Locate the cell with the specified text and output its (X, Y) center coordinate. 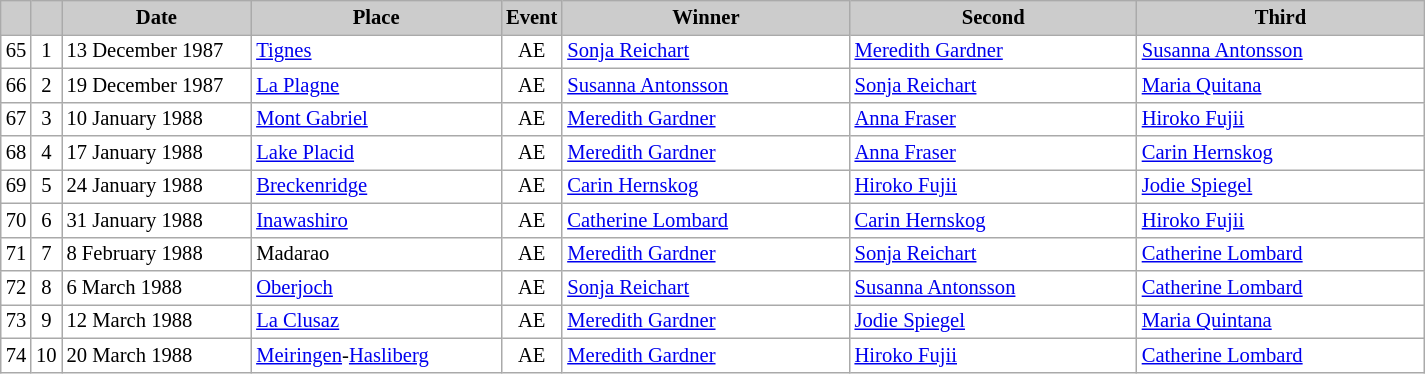
19 December 1987 (157, 85)
3 (46, 119)
8 February 1988 (157, 254)
4 (46, 153)
72 (16, 287)
73 (16, 321)
8 (46, 287)
Place (376, 17)
69 (16, 186)
Oberjoch (376, 287)
Winner (706, 17)
1 (46, 51)
6 (46, 220)
12 March 1988 (157, 321)
Maria Quitana (1280, 85)
7 (46, 254)
Meiringen-Hasliberg (376, 355)
17 January 1988 (157, 153)
66 (16, 85)
67 (16, 119)
70 (16, 220)
5 (46, 186)
10 January 1988 (157, 119)
6 March 1988 (157, 287)
68 (16, 153)
Second (994, 17)
65 (16, 51)
Inawashiro (376, 220)
La Clusaz (376, 321)
13 December 1987 (157, 51)
10 (46, 355)
31 January 1988 (157, 220)
Mont Gabriel (376, 119)
74 (16, 355)
2 (46, 85)
20 March 1988 (157, 355)
Maria Quintana (1280, 321)
Third (1280, 17)
La Plagne (376, 85)
71 (16, 254)
Date (157, 17)
Tignes (376, 51)
9 (46, 321)
24 January 1988 (157, 186)
Event (532, 17)
Lake Placid (376, 153)
Madarao (376, 254)
Breckenridge (376, 186)
